Detect which cell encompasses the target text, then output its [x, y] center coordinate. 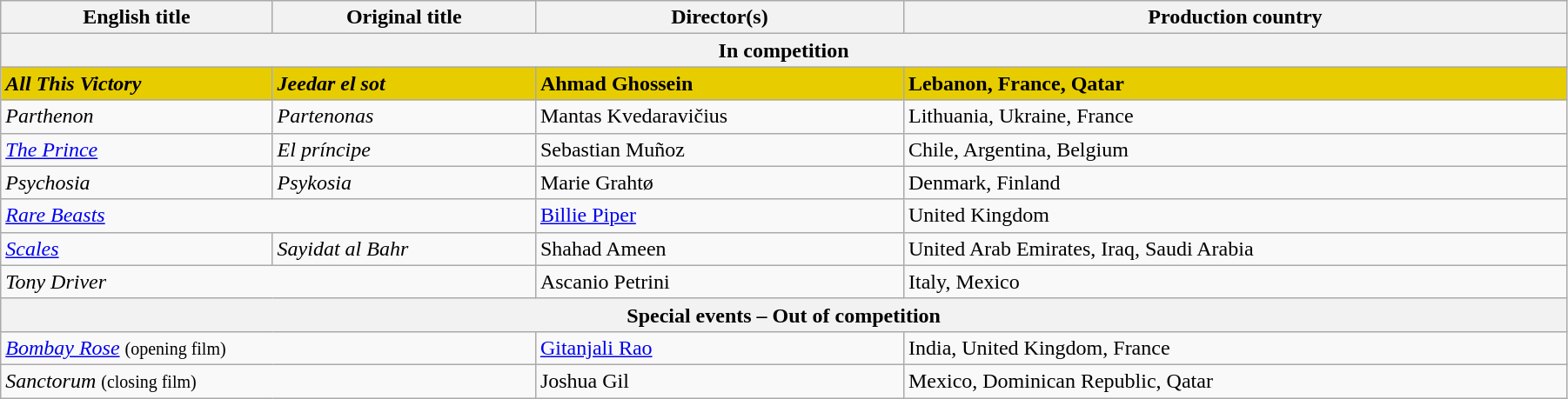
Billie Piper [719, 216]
Bombay Rose (opening film) [268, 348]
Gitanjali Rao [719, 348]
Sebastian Muñoz [719, 150]
Production country [1235, 17]
Psykosia [404, 183]
Mexico, Dominican Republic, Qatar [1235, 381]
Italy, Mexico [1235, 282]
Lebanon, France, Qatar [1235, 83]
El príncipe [404, 150]
United Arab Emirates, Iraq, Saudi Arabia [1235, 249]
Shahad Ameen [719, 249]
Tony Driver [268, 282]
Chile, Argentina, Belgium [1235, 150]
Mantas Kvedaravičius [719, 116]
Sayidat al Bahr [404, 249]
All This Victory [137, 83]
Parthenon [137, 116]
Psychosia [137, 183]
Director(s) [719, 17]
Marie Grahtø [719, 183]
Sanctorum (closing film) [268, 381]
Ascanio Petrini [719, 282]
Partenonas [404, 116]
Original title [404, 17]
English title [137, 17]
Special events – Out of competition [784, 315]
Scales [137, 249]
Denmark, Finland [1235, 183]
Rare Beasts [268, 216]
India, United Kingdom, France [1235, 348]
Jeedar el sot [404, 83]
Lithuania, Ukraine, France [1235, 116]
Ahmad Ghossein [719, 83]
In competition [784, 50]
Joshua Gil [719, 381]
United Kingdom [1235, 216]
The Prince [137, 150]
